Identify which cell holds the provided text, then report its (x, y) central coordinate. 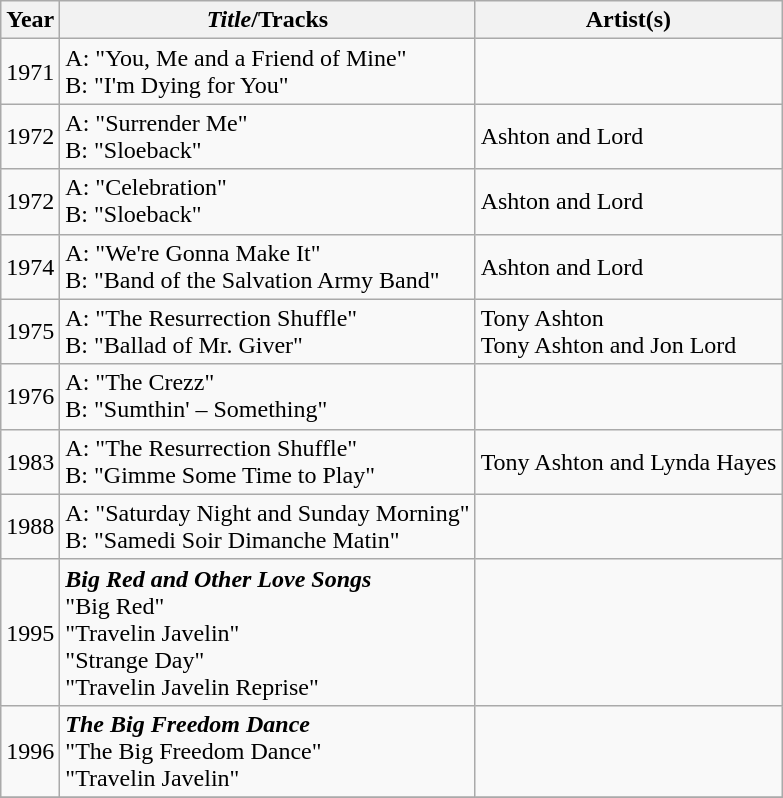
1975 (30, 332)
Tony Ashton and Lynda Hayes (628, 462)
The Big Freedom Dance "The Big Freedom Dance" "Travelin Javelin" (268, 751)
A: "We're Gonna Make It" B: "Band of the Salvation Army Band" (268, 266)
A: "Surrender Me" B: "Sloeback" (268, 136)
1974 (30, 266)
1995 (30, 632)
Tony Ashton Tony Ashton and Jon Lord (628, 332)
1996 (30, 751)
Title/Tracks (268, 20)
A: "Celebration" B: "Sloeback" (268, 202)
Artist(s) (628, 20)
Big Red and Other Love Songs "Big Red" "Travelin Javelin" "Strange Day" "Travelin Javelin Reprise" (268, 632)
1983 (30, 462)
1971 (30, 72)
A: "The Resurrection Shuffle" B: "Ballad of Mr. Giver" (268, 332)
Year (30, 20)
A: "Saturday Night and Sunday Morning" B: "Samedi Soir Dimanche Matin" (268, 526)
A: "The Resurrection Shuffle" B: "Gimme Some Time to Play" (268, 462)
A: "You, Me and a Friend of Mine" B: "I'm Dying for You" (268, 72)
A: "The Crezz" B: "Sumthin' – Something" (268, 396)
1976 (30, 396)
1988 (30, 526)
